Pinpoint the cell where the given text exists, returning its [X, Y] midpoint coordinate. 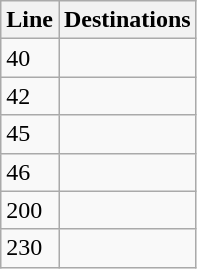
200 [30, 210]
40 [30, 58]
Destinations [127, 20]
Line [30, 20]
42 [30, 96]
230 [30, 248]
45 [30, 134]
46 [30, 172]
